Provide the [X, Y] coordinate of the cell's center where the given text is located.  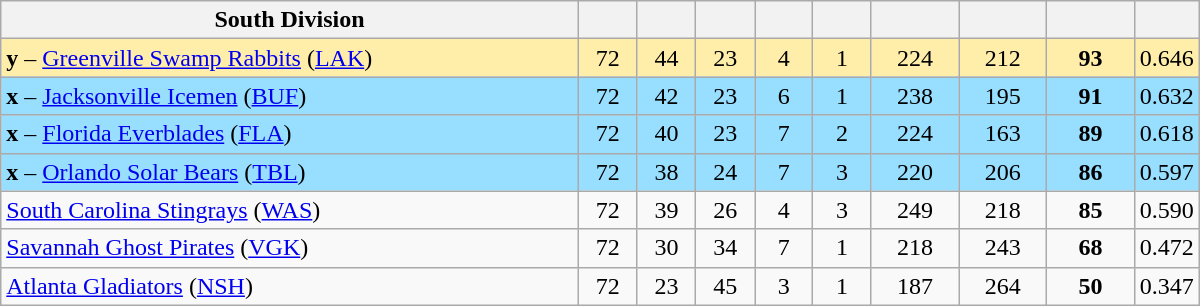
Savannah Ghost Pirates (VGK) [290, 248]
44 [666, 58]
91 [1090, 96]
24 [726, 172]
26 [726, 210]
89 [1090, 134]
x – Florida Everblades (FLA) [290, 134]
212 [1003, 58]
6 [784, 96]
93 [1090, 58]
86 [1090, 172]
42 [666, 96]
South Division [290, 20]
Atlanta Gladiators (NSH) [290, 286]
39 [666, 210]
195 [1003, 96]
38 [666, 172]
264 [1003, 286]
238 [915, 96]
220 [915, 172]
45 [726, 286]
85 [1090, 210]
243 [1003, 248]
x – Jacksonville Icemen (BUF) [290, 96]
30 [666, 248]
y – Greenville Swamp Rabbits (LAK) [290, 58]
0.597 [1166, 172]
40 [666, 134]
68 [1090, 248]
0.646 [1166, 58]
South Carolina Stingrays (WAS) [290, 210]
x – Orlando Solar Bears (TBL) [290, 172]
206 [1003, 172]
249 [915, 210]
0.472 [1166, 248]
0.632 [1166, 96]
163 [1003, 134]
2 [842, 134]
187 [915, 286]
0.347 [1166, 286]
0.590 [1166, 210]
0.618 [1166, 134]
50 [1090, 286]
34 [726, 248]
